Detect which cell encompasses the target text, then output its (X, Y) center coordinate. 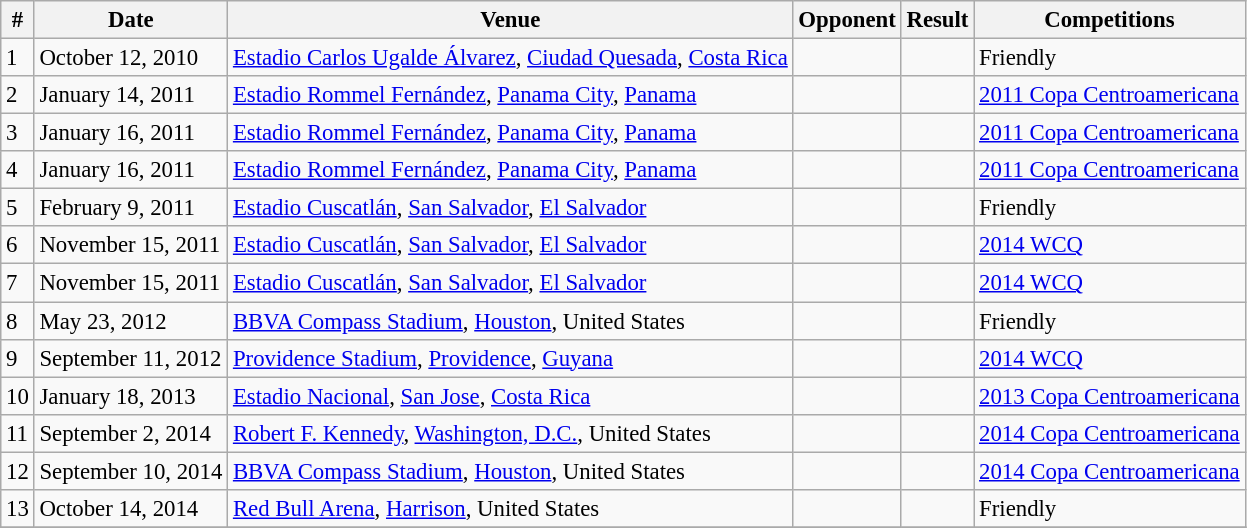
January 14, 2011 (130, 95)
Estadio Nacional, San Jose, Costa Rica (510, 396)
January 18, 2013 (130, 396)
5 (18, 208)
Providence Stadium, Providence, Guyana (510, 358)
Robert F. Kennedy, Washington, D.C., United States (510, 433)
2013 Copa Centroamericana (1110, 396)
February 9, 2011 (130, 208)
# (18, 20)
Venue (510, 20)
10 (18, 396)
6 (18, 245)
Date (130, 20)
Red Bull Arena, Harrison, United States (510, 509)
September 2, 2014 (130, 433)
Opponent (847, 20)
October 12, 2010 (130, 58)
4 (18, 170)
3 (18, 133)
2 (18, 95)
Result (938, 20)
11 (18, 433)
September 11, 2012 (130, 358)
May 23, 2012 (130, 321)
9 (18, 358)
1 (18, 58)
October 14, 2014 (130, 509)
8 (18, 321)
Estadio Carlos Ugalde Álvarez, Ciudad Quesada, Costa Rica (510, 58)
13 (18, 509)
Competitions (1110, 20)
September 10, 2014 (130, 471)
7 (18, 283)
12 (18, 471)
